Return [x, y] of the center of cell containing provided text 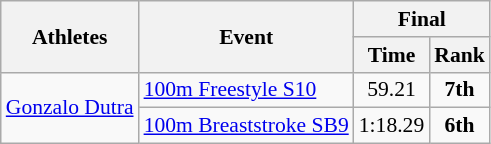
Gonzalo Dutra [70, 108]
Final [422, 19]
Rank [460, 55]
6th [460, 126]
Event [246, 36]
Time [392, 55]
100m Freestyle S10 [246, 90]
1:18.29 [392, 126]
Athletes [70, 36]
100m Breaststroke SB9 [246, 126]
7th [460, 90]
59.21 [392, 90]
